Return (X, Y) of the center of cell containing provided text 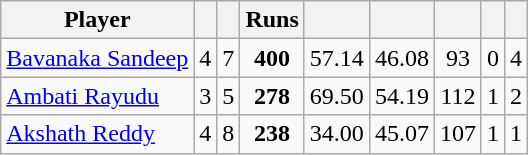
Player (98, 20)
2 (516, 96)
54.19 (402, 96)
238 (272, 134)
57.14 (336, 58)
93 (458, 58)
7 (228, 58)
Akshath Reddy (98, 134)
0 (492, 58)
45.07 (402, 134)
3 (206, 96)
46.08 (402, 58)
34.00 (336, 134)
112 (458, 96)
Runs (272, 20)
5 (228, 96)
8 (228, 134)
Ambati Rayudu (98, 96)
107 (458, 134)
69.50 (336, 96)
278 (272, 96)
400 (272, 58)
Bavanaka Sandeep (98, 58)
